Detect which cell encompasses the target text, then output its [x, y] center coordinate. 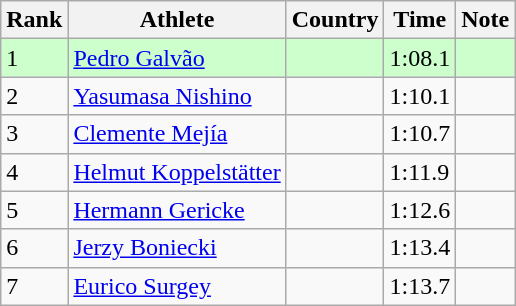
1 [34, 58]
6 [34, 248]
Country [335, 20]
1:08.1 [420, 58]
7 [34, 286]
1:12.6 [420, 210]
Helmut Koppelstätter [177, 172]
1:10.7 [420, 134]
Hermann Gericke [177, 210]
4 [34, 172]
1:10.1 [420, 96]
Pedro Galvão [177, 58]
Eurico Surgey [177, 286]
Clemente Mejía [177, 134]
1:13.4 [420, 248]
Rank [34, 20]
2 [34, 96]
Time [420, 20]
1:11.9 [420, 172]
3 [34, 134]
Jerzy Boniecki [177, 248]
1:13.7 [420, 286]
Athlete [177, 20]
Yasumasa Nishino [177, 96]
Note [486, 20]
5 [34, 210]
